Return (X, Y) of the center of cell containing provided text 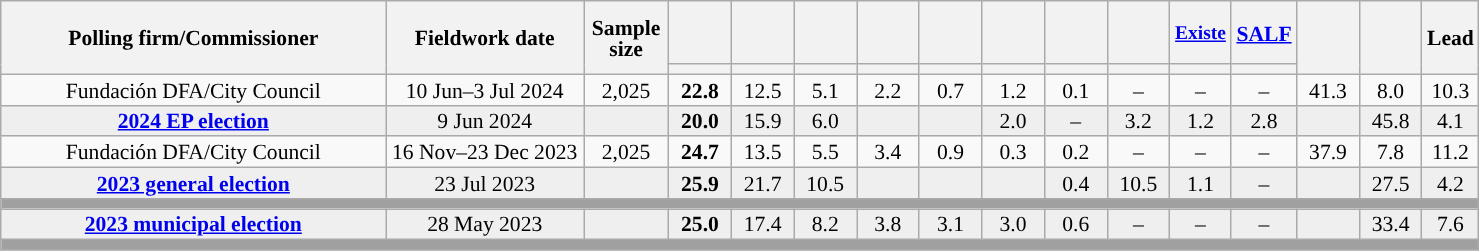
12.5 (762, 90)
25.9 (700, 184)
SALF (1264, 32)
3.0 (1014, 224)
3.8 (888, 224)
27.5 (1390, 184)
8.2 (826, 224)
0.2 (1076, 152)
7.6 (1450, 224)
Existe (1201, 32)
13.5 (762, 152)
20.0 (700, 120)
33.4 (1390, 224)
1.1 (1201, 184)
5.5 (826, 152)
2.0 (1014, 120)
4.2 (1450, 184)
0.3 (1014, 152)
8.0 (1390, 90)
3.2 (1138, 120)
10 Jun–3 Jul 2024 (485, 90)
2024 EP election (194, 120)
0.4 (1076, 184)
21.7 (762, 184)
Sample size (626, 38)
Polling firm/Commissioner (194, 38)
0.1 (1076, 90)
0.6 (1076, 224)
28 May 2023 (485, 224)
2023 municipal election (194, 224)
25.0 (700, 224)
16 Nov–23 Dec 2023 (485, 152)
37.9 (1328, 152)
2.2 (888, 90)
9 Jun 2024 (485, 120)
3.4 (888, 152)
2023 general election (194, 184)
24.7 (700, 152)
7.8 (1390, 152)
15.9 (762, 120)
4.1 (1450, 120)
3.1 (950, 224)
10.3 (1450, 90)
5.1 (826, 90)
Fieldwork date (485, 38)
41.3 (1328, 90)
45.8 (1390, 120)
0.9 (950, 152)
2.8 (1264, 120)
6.0 (826, 120)
23 Jul 2023 (485, 184)
0.7 (950, 90)
17.4 (762, 224)
11.2 (1450, 152)
Lead (1450, 38)
22.8 (700, 90)
